Detect which cell encompasses the target text, then output its (X, Y) center coordinate. 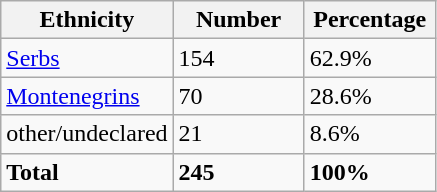
100% (370, 172)
Number (238, 20)
Serbs (87, 58)
21 (238, 134)
70 (238, 96)
245 (238, 172)
62.9% (370, 58)
other/undeclared (87, 134)
Montenegrins (87, 96)
28.6% (370, 96)
Total (87, 172)
Ethnicity (87, 20)
154 (238, 58)
Percentage (370, 20)
8.6% (370, 134)
